Extract the (x, y) coordinate from the center of the cell holding the provided text.  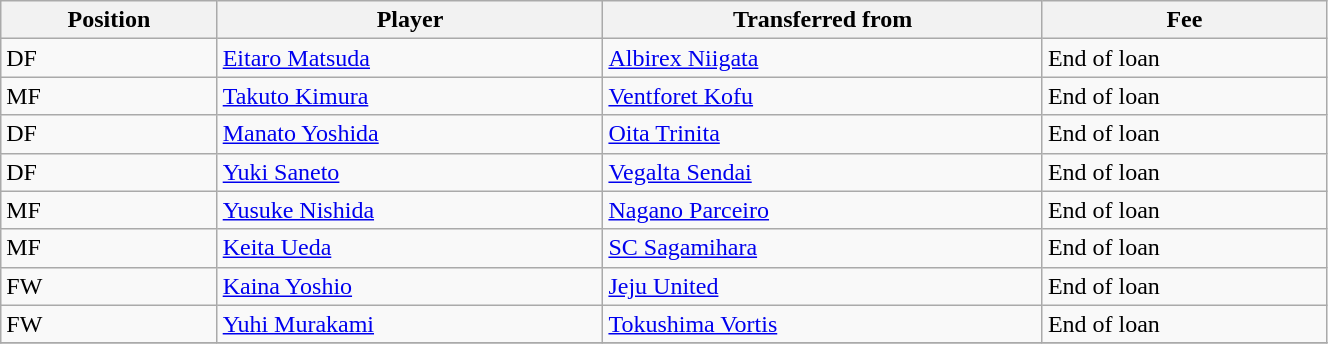
Yusuke Nishida (410, 210)
Takuto Kimura (410, 96)
Transferred from (822, 20)
Fee (1184, 20)
Position (109, 20)
Tokushima Vortis (822, 324)
Kaina Yoshio (410, 286)
Albirex Niigata (822, 58)
Keita Ueda (410, 248)
SC Sagamihara (822, 248)
Yuhi Murakami (410, 324)
Vegalta Sendai (822, 172)
Nagano Parceiro (822, 210)
Yuki Saneto (410, 172)
Eitaro Matsuda (410, 58)
Jeju United (822, 286)
Player (410, 20)
Oita Trinita (822, 134)
Manato Yoshida (410, 134)
Ventforet Kofu (822, 96)
